Extract the [X, Y] coordinate from the center of the cell holding the provided text.  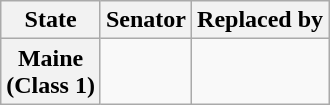
State [51, 20]
Senator [146, 20]
Maine(Class 1) [51, 72]
Replaced by [260, 20]
